For the text-containing cell, return its midpoint in [X, Y] coordinate format. 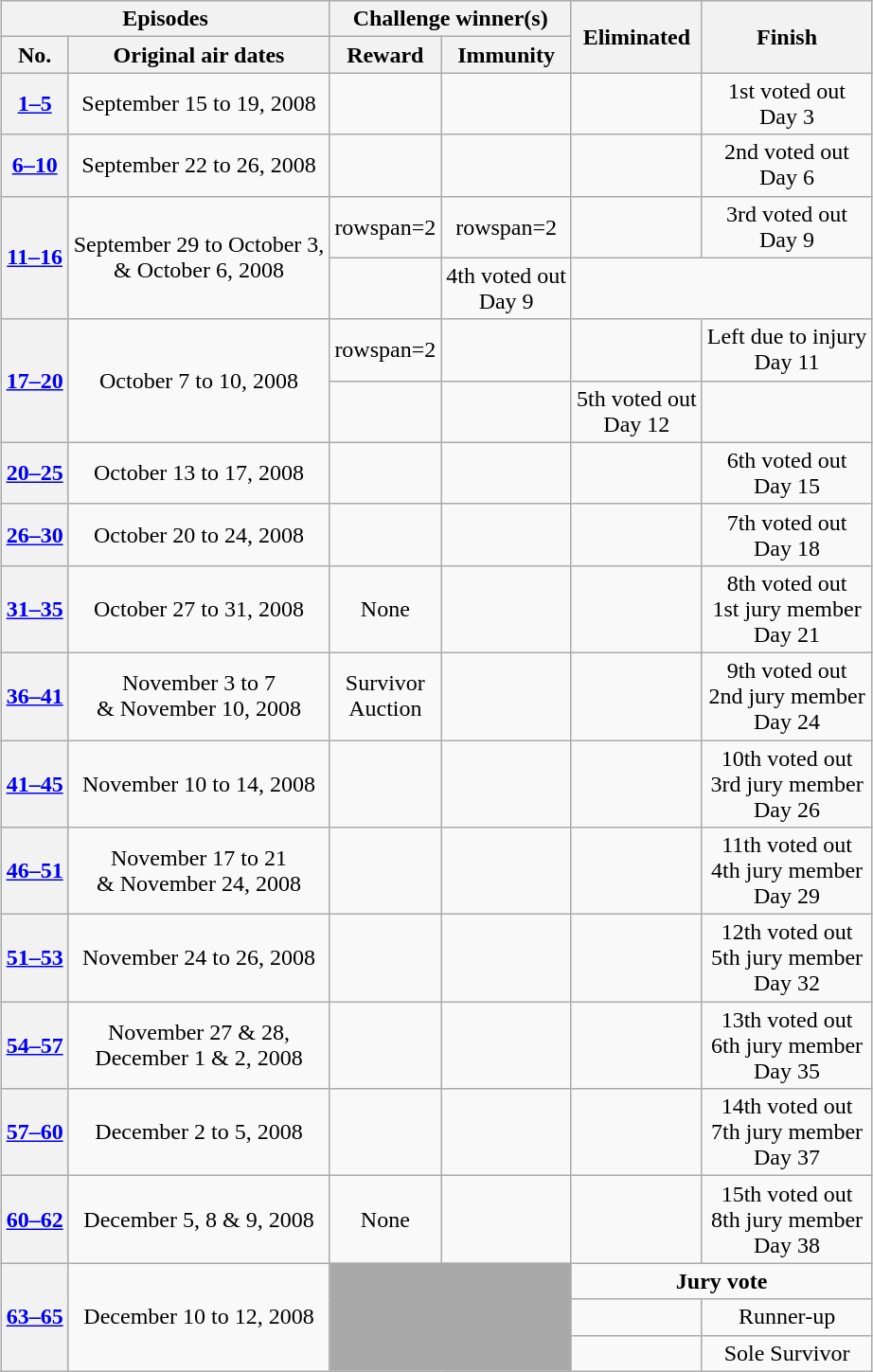
November 27 & 28,December 1 & 2, 2008 [199, 1045]
6th voted outDay 15 [787, 473]
No. [34, 55]
December 10 to 12, 2008 [199, 1317]
October 27 to 31, 2008 [199, 609]
26–30 [34, 534]
December 5, 8 & 9, 2008 [199, 1220]
17–20 [34, 381]
11th voted out4th jury memberDay 29 [787, 871]
7th voted outDay 18 [787, 534]
3rd voted outDay 9 [787, 227]
September 22 to 26, 2008 [199, 165]
11–16 [34, 258]
SurvivorAuction [385, 696]
November 17 to 21& November 24, 2008 [199, 871]
54–57 [34, 1045]
2nd voted outDay 6 [787, 165]
15th voted out8th jury memberDay 38 [787, 1220]
12th voted out5th jury memberDay 32 [787, 958]
Episodes [165, 19]
Reward [385, 55]
31–35 [34, 609]
Runner-up [787, 1317]
20–25 [34, 473]
9th voted out2nd jury memberDay 24 [787, 696]
Jury vote [722, 1281]
8th voted out1st jury memberDay 21 [787, 609]
October 13 to 17, 2008 [199, 473]
September 15 to 19, 2008 [199, 104]
Sole Survivor [787, 1353]
1st voted outDay 3 [787, 104]
57–60 [34, 1132]
November 3 to 7 & November 10, 2008 [199, 696]
October 20 to 24, 2008 [199, 534]
November 10 to 14, 2008 [199, 784]
6–10 [34, 165]
1–5 [34, 104]
51–53 [34, 958]
14th voted out7th jury memberDay 37 [787, 1132]
December 2 to 5, 2008 [199, 1132]
November 24 to 26, 2008 [199, 958]
63–65 [34, 1317]
Finish [787, 37]
60–62 [34, 1220]
Eliminated [636, 37]
4th voted outDay 9 [507, 288]
Challenge winner(s) [451, 19]
Immunity [507, 55]
September 29 to October 3, & October 6, 2008 [199, 258]
October 7 to 10, 2008 [199, 381]
36–41 [34, 696]
Original air dates [199, 55]
13th voted out6th jury memberDay 35 [787, 1045]
Left due to injuryDay 11 [787, 350]
41–45 [34, 784]
46–51 [34, 871]
10th voted out3rd jury memberDay 26 [787, 784]
5th voted outDay 12 [636, 411]
